Scan for the cell matching the given text and deliver its [X, Y] coordinate at center. 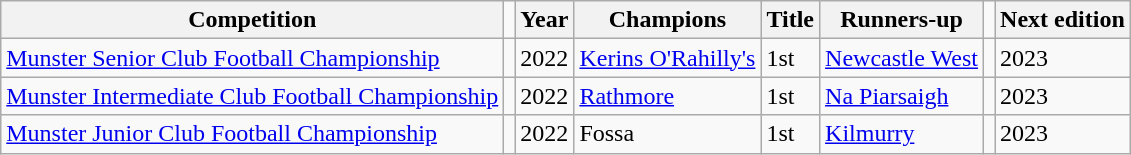
Fossa [668, 134]
Competition [252, 20]
Champions [668, 20]
Munster Junior Club Football Championship [252, 134]
Munster Senior Club Football Championship [252, 58]
Na Piarsaigh [902, 96]
Kilmurry [902, 134]
Runners-up [902, 20]
Munster Intermediate Club Football Championship [252, 96]
Title [790, 20]
Newcastle West [902, 58]
Year [544, 20]
Rathmore [668, 96]
Next edition [1063, 20]
Kerins O'Rahilly's [668, 58]
